Capture the cell that displays the provided text and extract its (x, y) central coordinate. 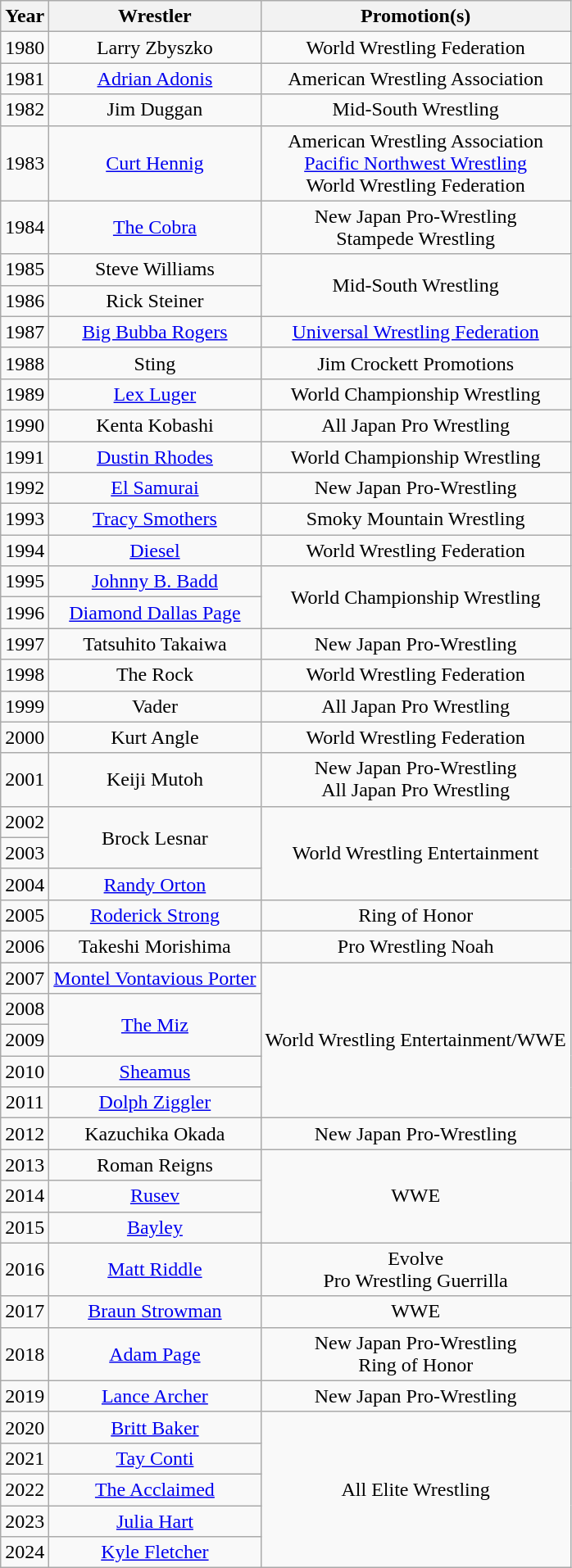
1982 (25, 110)
1996 (25, 613)
Matt Riddle (155, 1270)
Universal Wrestling Federation (415, 332)
2004 (25, 884)
2009 (25, 1040)
Adam Page (155, 1353)
1995 (25, 582)
Tracy Smothers (155, 519)
The Acclaimed (155, 1489)
2008 (25, 1009)
Julia Hart (155, 1521)
Curt Hennig (155, 163)
Britt Baker (155, 1427)
1999 (25, 706)
Kyle Fletcher (155, 1552)
Larry Zbyszko (155, 48)
2010 (25, 1072)
Dolph Ziggler (155, 1103)
1994 (25, 551)
Rusev (155, 1196)
New Japan Pro-WrestlingStampede Wrestling (415, 228)
New Japan Pro-WrestlingAll Japan Pro Wrestling (415, 780)
World Wrestling Entertainment/WWE (415, 1040)
2006 (25, 946)
Adrian Adonis (155, 79)
World Wrestling Entertainment (415, 853)
2021 (25, 1458)
2016 (25, 1270)
2023 (25, 1521)
1987 (25, 332)
2014 (25, 1196)
1980 (25, 48)
1990 (25, 425)
2000 (25, 737)
1992 (25, 488)
Promotion(s) (415, 16)
Kurt Angle (155, 737)
Year (25, 16)
1983 (25, 163)
American Wrestling AssociationPacific Northwest WrestlingWorld Wrestling Federation (415, 163)
2013 (25, 1165)
Randy Orton (155, 884)
The Cobra (155, 228)
1991 (25, 456)
2005 (25, 915)
1998 (25, 675)
Jim Crockett Promotions (415, 363)
1985 (25, 270)
Lance Archer (155, 1396)
Vader (155, 706)
American Wrestling Association (415, 79)
Tatsuhito Takaiwa (155, 644)
1993 (25, 519)
2003 (25, 853)
2007 (25, 977)
2017 (25, 1312)
Pro Wrestling Noah (415, 946)
Sheamus (155, 1072)
Roderick Strong (155, 915)
Tay Conti (155, 1458)
1986 (25, 301)
Sting (155, 363)
Brock Lesnar (155, 837)
Roman Reigns (155, 1165)
Jim Duggan (155, 110)
Takeshi Morishima (155, 946)
The Miz (155, 1025)
2024 (25, 1552)
Bayley (155, 1227)
2001 (25, 780)
2018 (25, 1353)
1984 (25, 228)
EvolvePro Wrestling Guerrilla (415, 1270)
Montel Vontavious Porter (155, 977)
The Rock (155, 675)
2019 (25, 1396)
Ring of Honor (415, 915)
Dustin Rhodes (155, 456)
2011 (25, 1103)
1988 (25, 363)
2022 (25, 1489)
All Elite Wrestling (415, 1489)
Kenta Kobashi (155, 425)
2002 (25, 822)
New Japan Pro-WrestlingRing of Honor (415, 1353)
Lex Luger (155, 394)
Johnny B. Badd (155, 582)
1981 (25, 79)
Smoky Mountain Wrestling (415, 519)
1997 (25, 644)
Braun Strowman (155, 1312)
Diamond Dallas Page (155, 613)
1989 (25, 394)
Big Bubba Rogers (155, 332)
Steve Williams (155, 270)
2012 (25, 1134)
2020 (25, 1427)
Diesel (155, 551)
Keiji Mutoh (155, 780)
Kazuchika Okada (155, 1134)
Rick Steiner (155, 301)
2015 (25, 1227)
Wrestler (155, 16)
El Samurai (155, 488)
